Detect which cell encompasses the target text, then output its (x, y) center coordinate. 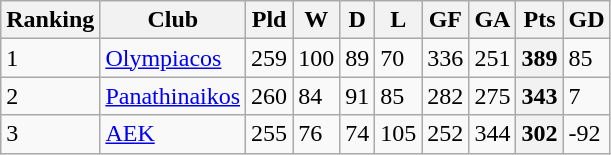
76 (316, 134)
W (316, 20)
336 (446, 58)
275 (492, 96)
Club (173, 20)
343 (540, 96)
302 (540, 134)
70 (398, 58)
GA (492, 20)
74 (358, 134)
7 (586, 96)
3 (50, 134)
259 (270, 58)
Pld (270, 20)
91 (358, 96)
Panathinaikos (173, 96)
AEK (173, 134)
89 (358, 58)
GD (586, 20)
260 (270, 96)
L (398, 20)
2 (50, 96)
344 (492, 134)
252 (446, 134)
84 (316, 96)
255 (270, 134)
251 (492, 58)
1 (50, 58)
105 (398, 134)
282 (446, 96)
389 (540, 58)
Pts (540, 20)
D (358, 20)
GF (446, 20)
100 (316, 58)
-92 (586, 134)
Ranking (50, 20)
Olympiacos (173, 58)
